Find where the given text appears and provide that cell's center as [x, y] coordinate. 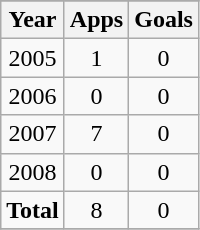
Apps [96, 20]
2006 [33, 96]
2007 [33, 134]
8 [96, 210]
Goals [164, 20]
Total [33, 210]
7 [96, 134]
2008 [33, 172]
2005 [33, 58]
Year [33, 20]
1 [96, 58]
